From the cell containing the given text, extract its center point as [x, y] coordinate. 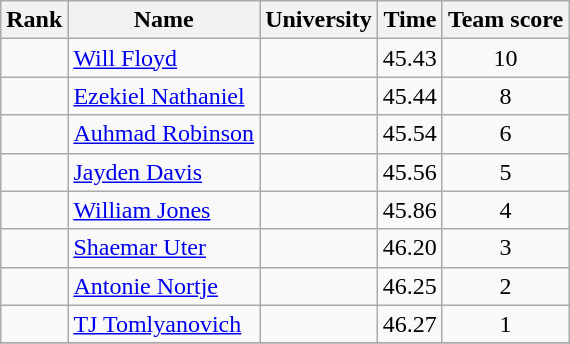
6 [505, 134]
45.54 [410, 134]
8 [505, 96]
46.20 [410, 248]
5 [505, 172]
Rank [34, 20]
1 [505, 324]
4 [505, 210]
William Jones [164, 210]
TJ Tomlyanovich [164, 324]
Will Floyd [164, 58]
2 [505, 286]
3 [505, 248]
University [319, 20]
Team score [505, 20]
45.44 [410, 96]
46.25 [410, 286]
46.27 [410, 324]
Ezekiel Nathaniel [164, 96]
45.86 [410, 210]
10 [505, 58]
Time [410, 20]
Name [164, 20]
Shaemar Uter [164, 248]
Auhmad Robinson [164, 134]
Antonie Nortje [164, 286]
Jayden Davis [164, 172]
45.56 [410, 172]
45.43 [410, 58]
